Return the [x, y] coordinate for the center point of the cell that contains the specified text.  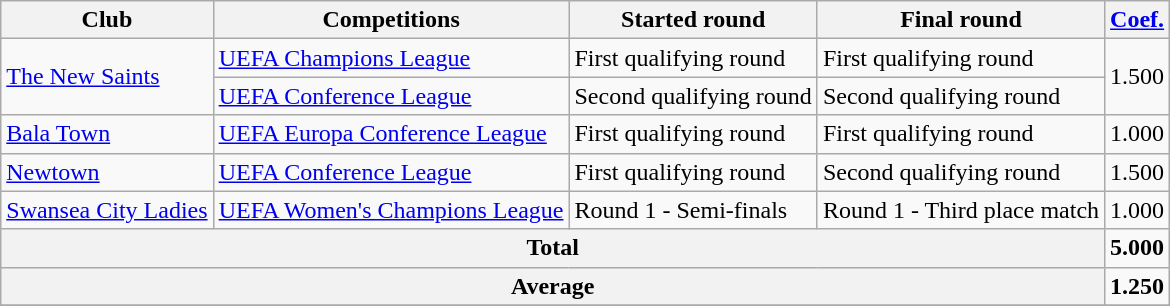
Round 1 - Third place match [960, 210]
Bala Town [107, 134]
Round 1 - Semi-finals [693, 210]
Total [553, 248]
1.250 [1138, 286]
Started round [693, 20]
Final round [960, 20]
Club [107, 20]
UEFA Women's Champions League [391, 210]
Swansea City Ladies [107, 210]
UEFA Europa Conference League [391, 134]
Coef. [1138, 20]
The New Saints [107, 77]
Competitions [391, 20]
5.000 [1138, 248]
Newtown [107, 172]
Average [553, 286]
UEFA Champions League [391, 58]
